Locate the cell with the specified text and output its [X, Y] center coordinate. 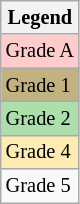
Grade A [40, 51]
Grade 2 [40, 118]
Grade 1 [40, 85]
Legend [40, 17]
Grade 5 [40, 186]
Grade 4 [40, 152]
